Output the (x, y) coordinate of the center of the cell containing the given text.  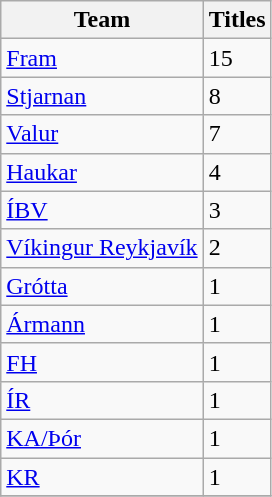
Valur (102, 134)
Titles (237, 20)
Stjarnan (102, 96)
8 (237, 96)
2 (237, 248)
Ármann (102, 324)
15 (237, 58)
Team (102, 20)
3 (237, 210)
ÍR (102, 400)
Haukar (102, 172)
4 (237, 172)
KR (102, 477)
Fram (102, 58)
7 (237, 134)
Víkingur Reykjavík (102, 248)
Grótta (102, 286)
ÍBV (102, 210)
FH (102, 362)
KA/Þór (102, 438)
